Extract the [x, y] coordinate from the center of the cell holding the provided text.  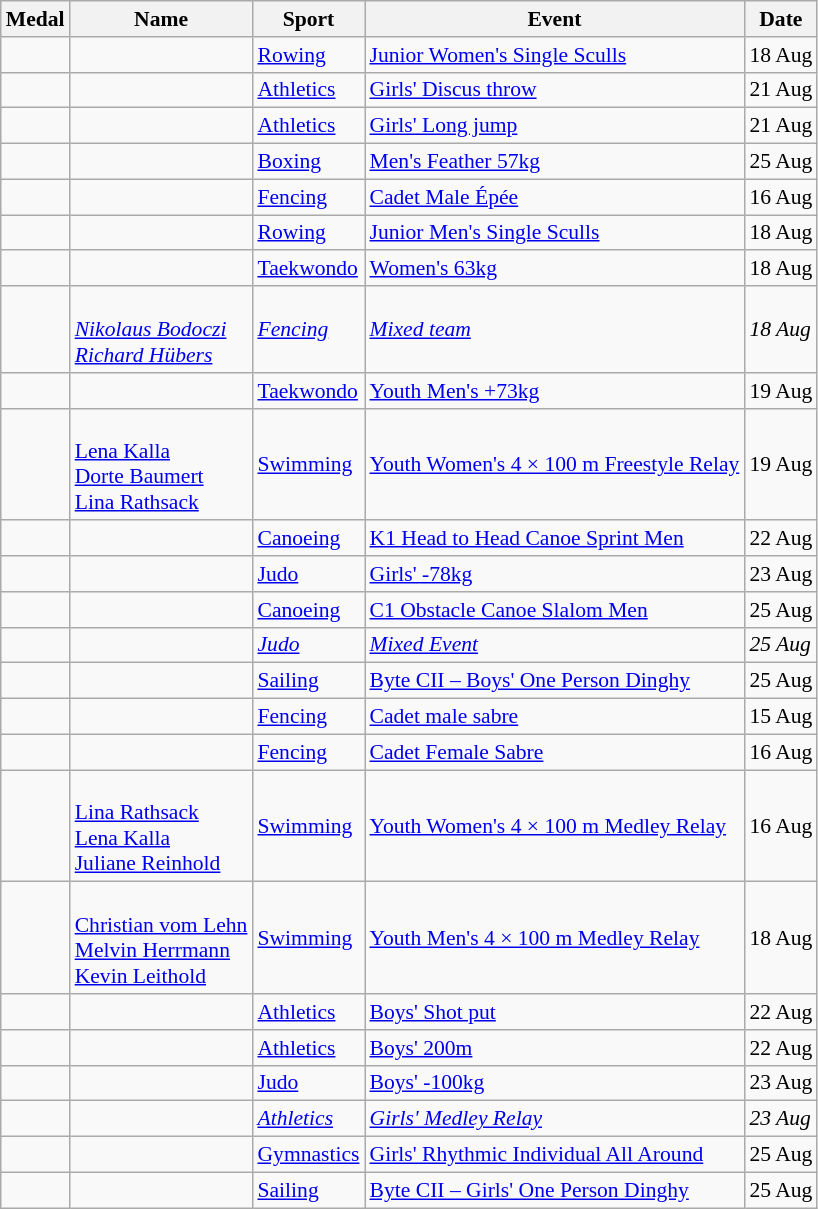
Girls' Discus throw [554, 90]
Girls' Medley Relay [554, 1119]
Cadet male sabre [554, 717]
Youth Men's 4 × 100 m Medley Relay [554, 938]
Lina RathsackLena KallaJuliane Reinhold [162, 826]
Christian vom LehnMelvin HerrmannKevin Leithold [162, 938]
K1 Head to Head Canoe Sprint Men [554, 539]
Cadet Female Sabre [554, 752]
Cadet Male Épée [554, 197]
Boys' -100kg [554, 1083]
Girls' -78kg [554, 574]
Girls' Rhythmic Individual All Around [554, 1155]
C1 Obstacle Canoe Slalom Men [554, 610]
Name [162, 19]
Mixed team [554, 330]
Byte CII – Girls' One Person Dinghy [554, 1190]
Men's Feather 57kg [554, 162]
Medal [36, 19]
Date [780, 19]
Event [554, 19]
Boys' Shot put [554, 1012]
Gymnastics [308, 1155]
Girls' Long jump [554, 126]
15 Aug [780, 717]
Women's 63kg [554, 269]
Nikolaus BodocziRichard Hübers [162, 330]
Boys' 200m [554, 1048]
Byte CII – Boys' One Person Dinghy [554, 681]
Boxing [308, 162]
Lena KallaDorte BaumertLina Rathsack [162, 464]
Youth Men's +73kg [554, 391]
Mixed Event [554, 645]
Youth Women's 4 × 100 m Medley Relay [554, 826]
Sport [308, 19]
Youth Women's 4 × 100 m Freestyle Relay [554, 464]
Junior Men's Single Sculls [554, 233]
Junior Women's Single Sculls [554, 55]
